Return the [x, y] coordinate for the center point of the cell that contains the specified text.  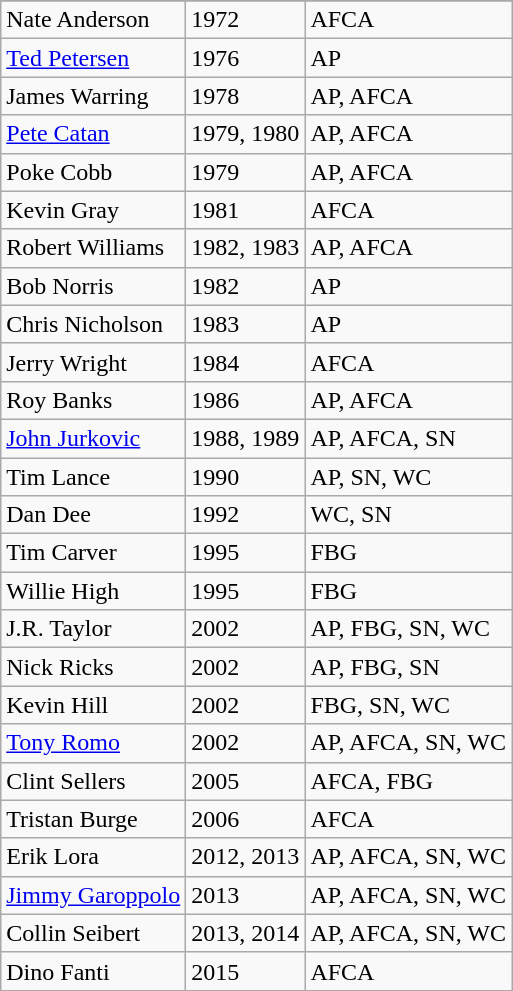
2015 [246, 971]
Poke Cobb [94, 172]
1990 [246, 477]
Kevin Gray [94, 210]
Clint Sellers [94, 781]
Willie High [94, 591]
FBG, SN, WC [408, 705]
Roy Banks [94, 400]
Chris Nicholson [94, 324]
Collin Seibert [94, 933]
Nick Ricks [94, 667]
Bob Norris [94, 286]
1982 [246, 286]
AP, FBG, SN [408, 667]
1983 [246, 324]
1981 [246, 210]
1979 [246, 172]
Tristan Burge [94, 819]
Dino Fanti [94, 971]
1984 [246, 362]
1982, 1983 [246, 248]
Pete Catan [94, 134]
1979, 1980 [246, 134]
Ted Petersen [94, 58]
James Warring [94, 96]
Nate Anderson [94, 20]
1976 [246, 58]
John Jurkovic [94, 438]
WC, SN [408, 515]
Tim Lance [94, 477]
Jimmy Garoppolo [94, 895]
Dan Dee [94, 515]
Kevin Hill [94, 705]
1988, 1989 [246, 438]
1978 [246, 96]
AP, FBG, SN, WC [408, 629]
Erik Lora [94, 857]
J.R. Taylor [94, 629]
Tim Carver [94, 553]
2005 [246, 781]
AP, SN, WC [408, 477]
2006 [246, 819]
2013, 2014 [246, 933]
1972 [246, 20]
2012, 2013 [246, 857]
1986 [246, 400]
AP, AFCA, SN [408, 438]
1992 [246, 515]
Jerry Wright [94, 362]
Tony Romo [94, 743]
AFCA, FBG [408, 781]
Robert Williams [94, 248]
2013 [246, 895]
